Find where the given text appears and provide that cell's center as (x, y) coordinate. 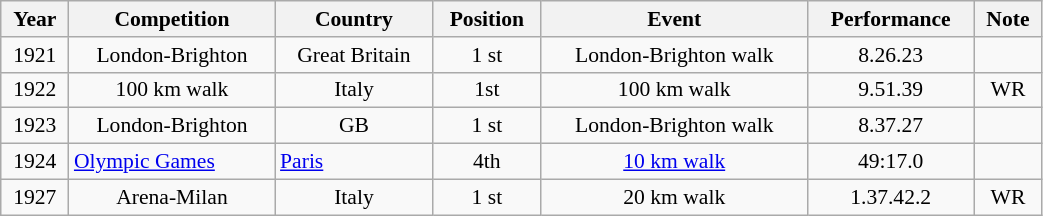
1921 (35, 55)
Position (487, 19)
9.51.39 (891, 90)
1924 (35, 162)
Olympic Games (172, 162)
1927 (35, 197)
8.26.23 (891, 55)
4th (487, 162)
GB (354, 126)
Arena-Milan (172, 197)
8.37.27 (891, 126)
1st (487, 90)
1.37.42.2 (891, 197)
Year (35, 19)
1922 (35, 90)
Great Britain (354, 55)
Country (354, 19)
Performance (891, 19)
Competition (172, 19)
Event (674, 19)
Note (1008, 19)
10 km walk (674, 162)
Paris (354, 162)
49:17.0 (891, 162)
20 km walk (674, 197)
1923 (35, 126)
